Scan for the cell matching the given text and deliver its (x, y) coordinate at center. 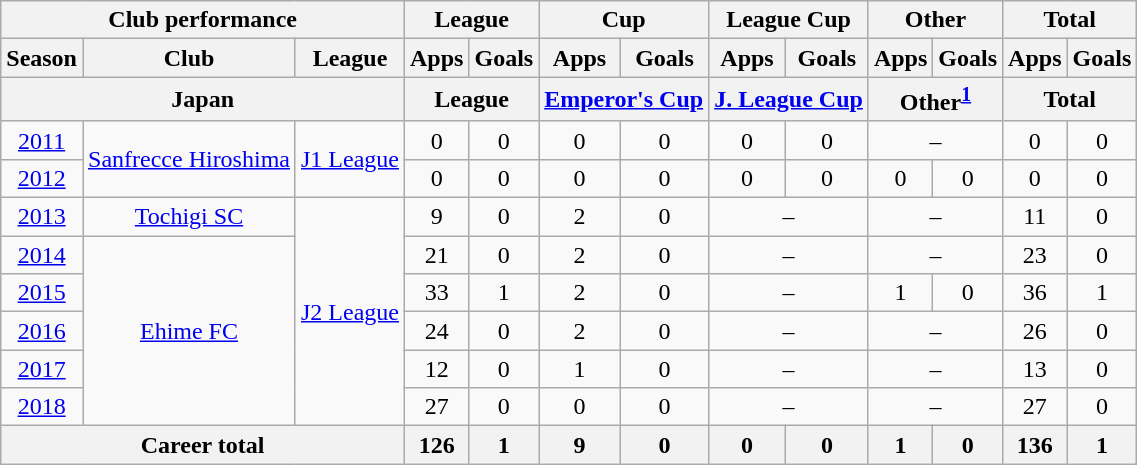
24 (437, 331)
Career total (203, 445)
26 (1035, 331)
11 (1035, 217)
Tochigi SC (188, 217)
36 (1035, 293)
Season (42, 58)
Cup (624, 20)
J. League Cup (789, 100)
J2 League (350, 312)
2016 (42, 331)
2013 (42, 217)
Ehime FC (188, 331)
21 (437, 255)
126 (437, 445)
Japan (203, 100)
Other (935, 20)
2015 (42, 293)
2017 (42, 369)
23 (1035, 255)
Club (188, 58)
Emperor's Cup (624, 100)
Club performance (203, 20)
League Cup (789, 20)
33 (437, 293)
2018 (42, 407)
2014 (42, 255)
13 (1035, 369)
12 (437, 369)
J1 League (350, 159)
Sanfrecce Hiroshima (188, 159)
2011 (42, 140)
2012 (42, 178)
Other1 (935, 100)
136 (1035, 445)
